Provide the [X, Y] coordinate of the cell's center where the given text is located.  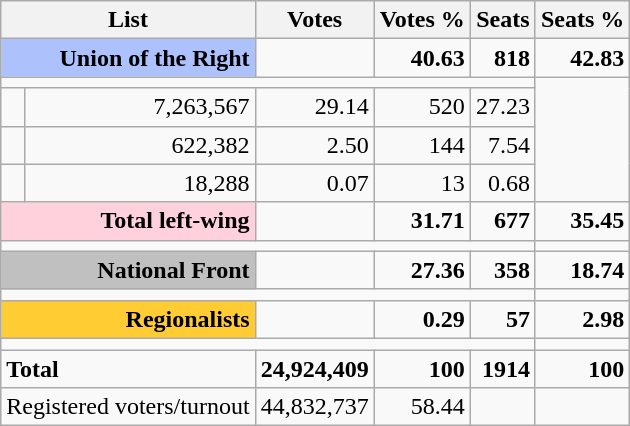
Seats [502, 20]
13 [422, 183]
1914 [502, 369]
40.63 [422, 58]
358 [502, 270]
National Front [128, 270]
Registered voters/turnout [128, 407]
42.83 [582, 58]
Total left-wing [128, 221]
Regionalists [128, 319]
List [128, 20]
818 [502, 58]
0.29 [422, 319]
Union of the Right [128, 58]
7,263,567 [140, 107]
27.36 [422, 270]
29.14 [314, 107]
2.50 [314, 145]
677 [502, 221]
0.68 [502, 183]
Seats % [582, 20]
18.74 [582, 270]
2.98 [582, 319]
Total [128, 369]
27.23 [502, 107]
58.44 [422, 407]
Votes [314, 20]
35.45 [582, 221]
7.54 [502, 145]
31.71 [422, 221]
Votes % [422, 20]
520 [422, 107]
57 [502, 319]
44,832,737 [314, 407]
144 [422, 145]
18,288 [140, 183]
24,924,409 [314, 369]
622,382 [140, 145]
0.07 [314, 183]
